Scan for the cell matching the given text and deliver its (X, Y) coordinate at center. 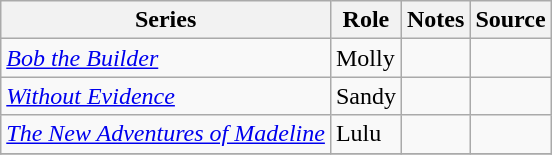
Source (510, 20)
Molly (366, 58)
The New Adventures of Madeline (166, 134)
Sandy (366, 96)
Notes (435, 20)
Role (366, 20)
Series (166, 20)
Lulu (366, 134)
Without Evidence (166, 96)
Bob the Builder (166, 58)
